Return (x, y) of the center of cell containing provided text 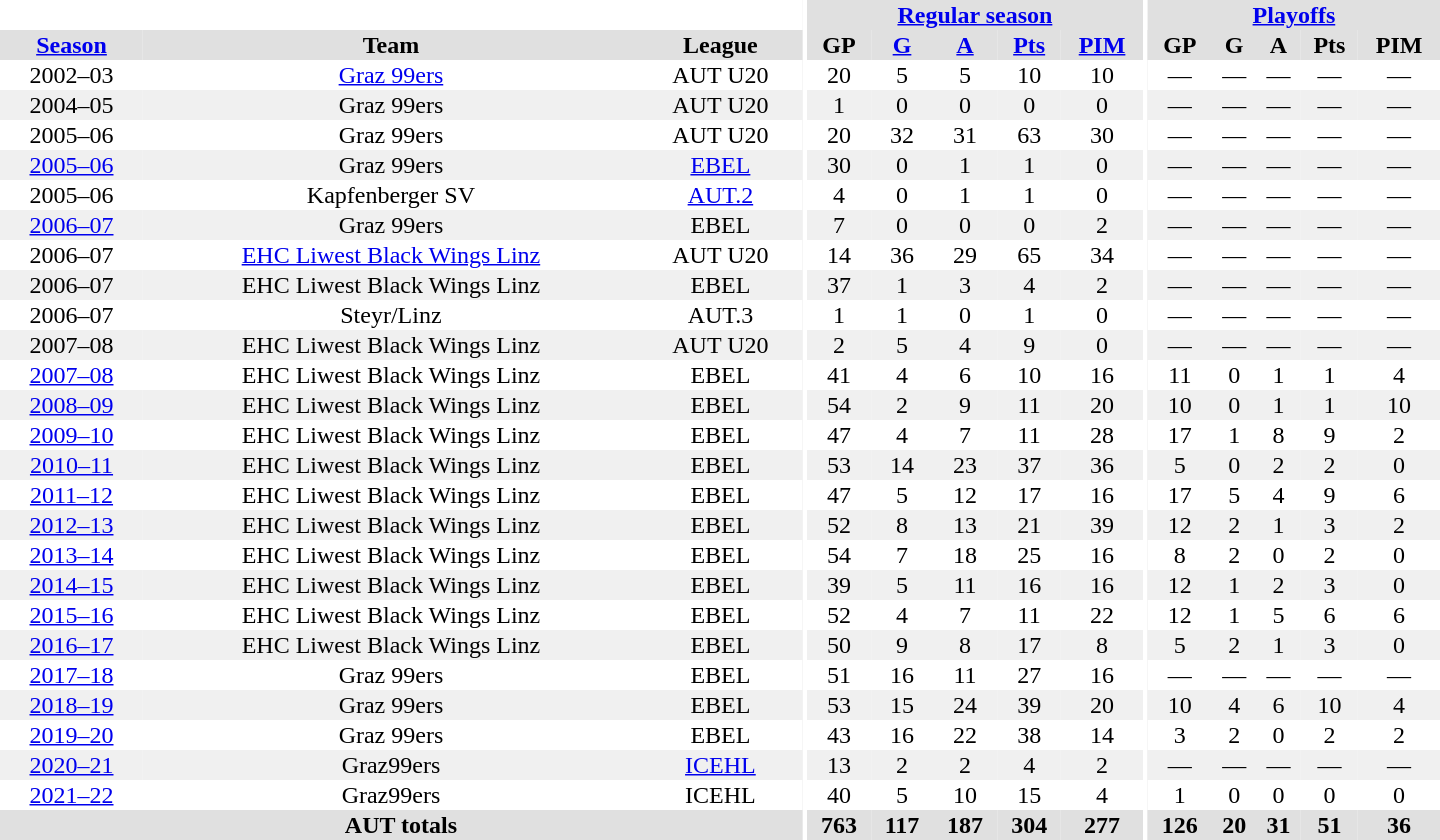
41 (839, 375)
18 (965, 555)
2019–20 (72, 735)
2012–13 (72, 525)
50 (839, 645)
AUT.3 (720, 315)
League (720, 45)
24 (965, 705)
Kapfenberger SV (391, 195)
2010–11 (72, 465)
Playoffs (1294, 15)
43 (839, 735)
63 (1029, 135)
126 (1180, 825)
Team (391, 45)
32 (902, 135)
2017–18 (72, 675)
304 (1029, 825)
2002–03 (72, 75)
187 (965, 825)
2009–10 (72, 435)
2011–12 (72, 495)
2021–22 (72, 795)
2014–15 (72, 585)
34 (1102, 255)
AUT totals (401, 825)
25 (1029, 555)
763 (839, 825)
40 (839, 795)
38 (1029, 735)
AUT.2 (720, 195)
2016–17 (72, 645)
117 (902, 825)
21 (1029, 525)
2013–14 (72, 555)
28 (1102, 435)
Regular season (975, 15)
29 (965, 255)
2015–16 (72, 615)
23 (965, 465)
2020–21 (72, 765)
Steyr/Linz (391, 315)
277 (1102, 825)
2008–09 (72, 405)
65 (1029, 255)
Season (72, 45)
2018–19 (72, 705)
2004–05 (72, 105)
27 (1029, 675)
